Detect which cell encompasses the target text, then output its [x, y] center coordinate. 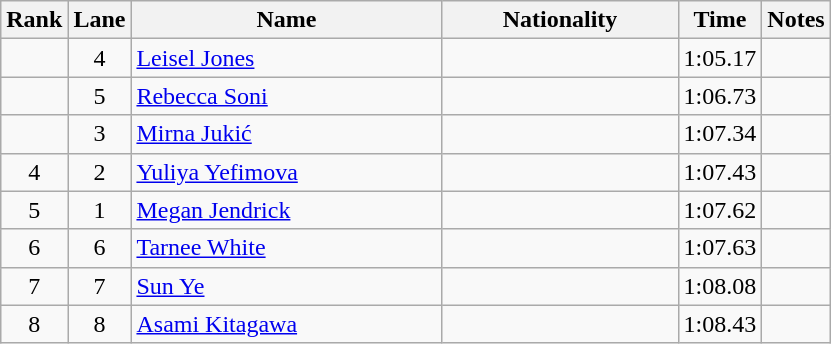
Rank [34, 20]
1:07.43 [720, 172]
Notes [796, 20]
1:07.63 [720, 248]
1:06.73 [720, 96]
Asami Kitagawa [286, 324]
Nationality [560, 20]
1:08.08 [720, 286]
Tarnee White [286, 248]
2 [100, 172]
Rebecca Soni [286, 96]
Megan Jendrick [286, 210]
Lane [100, 20]
Mirna Jukić [286, 134]
1:08.43 [720, 324]
1:05.17 [720, 58]
1:07.34 [720, 134]
Name [286, 20]
Sun Ye [286, 286]
1:07.62 [720, 210]
Yuliya Yefimova [286, 172]
Leisel Jones [286, 58]
1 [100, 210]
Time [720, 20]
3 [100, 134]
